Locate the cell with the specified text and output its [x, y] center coordinate. 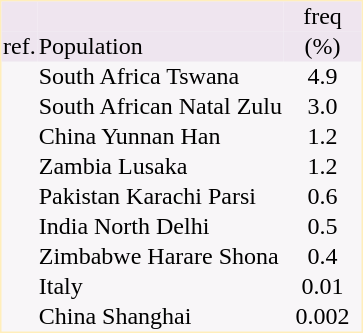
0.01 [323, 287]
4.9 [323, 77]
Population [160, 47]
0.6 [323, 197]
ref. [20, 47]
Pakistan Karachi Parsi [160, 197]
Zambia Lusaka [160, 167]
(%) [323, 47]
0.5 [323, 227]
South Africa Tswana [160, 77]
India North Delhi [160, 227]
Italy [160, 287]
China Yunnan Han [160, 137]
0.002 [323, 317]
South African Natal Zulu [160, 107]
Zimbabwe Harare Shona [160, 257]
0.4 [323, 257]
3.0 [323, 107]
China Shanghai [160, 317]
freq [323, 17]
